Return the (x, y) coordinate for the center point of the cell that contains the specified text.  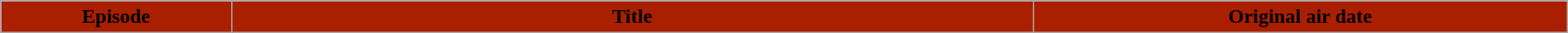
Title (632, 17)
Episode (116, 17)
Original air date (1300, 17)
